Extract the [x, y] coordinate from the center of the cell holding the provided text.  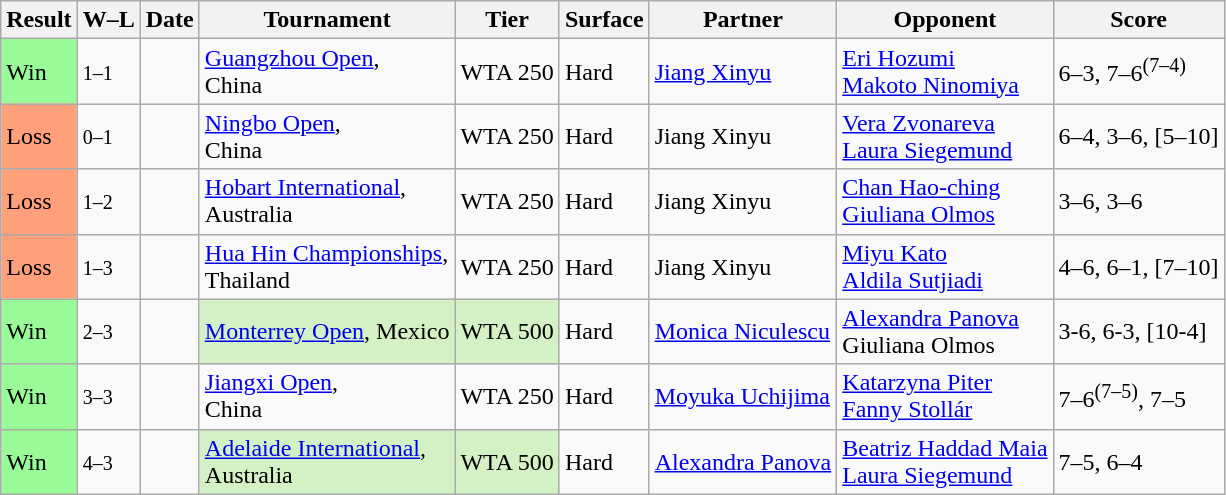
Vera Zvonareva Laura Siegemund [945, 136]
Katarzyna Piter Fanny Stollár [945, 396]
Result [39, 20]
Guangzhou Open, China [327, 72]
Opponent [945, 20]
Monterrey Open, Mexico [327, 332]
Alexandra Panova Giuliana Olmos [945, 332]
7–5, 6–4 [1138, 462]
0–1 [108, 136]
Alexandra Panova [743, 462]
Eri Hozumi Makoto Ninomiya [945, 72]
4–6, 6–1, [7–10] [1138, 266]
3–3 [108, 396]
Adelaide International, Australia [327, 462]
Surface [604, 20]
Date [170, 20]
7–6(7–5), 7–5 [1138, 396]
Chan Hao-ching Giuliana Olmos [945, 202]
1–1 [108, 72]
Jiangxi Open, China [327, 396]
3-6, 6-3, [10-4] [1138, 332]
Partner [743, 20]
Hua Hin Championships, Thailand [327, 266]
3–6, 3–6 [1138, 202]
Score [1138, 20]
Tier [507, 20]
W–L [108, 20]
1–3 [108, 266]
4–3 [108, 462]
Beatriz Haddad Maia Laura Siegemund [945, 462]
2–3 [108, 332]
Monica Niculescu [743, 332]
6–4, 3–6, [5–10] [1138, 136]
6–3, 7–6(7–4) [1138, 72]
1–2 [108, 202]
Hobart International, Australia [327, 202]
Miyu Kato Aldila Sutjiadi [945, 266]
Tournament [327, 20]
Ningbo Open, China [327, 136]
Moyuka Uchijima [743, 396]
